Return [x, y] of the center of cell containing provided text 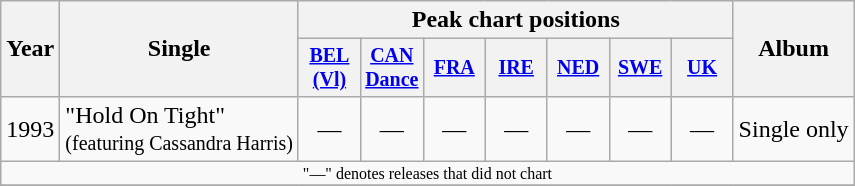
BEL(Vl) [329, 68]
CANDance [392, 68]
IRE [516, 68]
Year [30, 49]
Single only [794, 128]
NED [578, 68]
UK [702, 68]
Single [180, 49]
FRA [454, 68]
"—" denotes releases that did not chart [428, 173]
"Hold On Tight"(featuring Cassandra Harris) [180, 128]
SWE [640, 68]
Peak chart positions [516, 20]
Album [794, 49]
1993 [30, 128]
